Scan for the cell matching the given text and deliver its (x, y) coordinate at center. 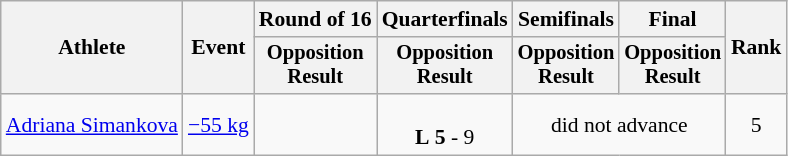
Adriana Simankova (92, 124)
L 5 - 9 (445, 124)
Semifinals (566, 19)
Quarterfinals (445, 19)
Final (672, 19)
did not advance (620, 124)
Athlete (92, 48)
Rank (756, 48)
−55 kg (218, 124)
5 (756, 124)
Round of 16 (316, 19)
Event (218, 48)
